Return the (x, y) coordinate for the center point of the cell that contains the specified text.  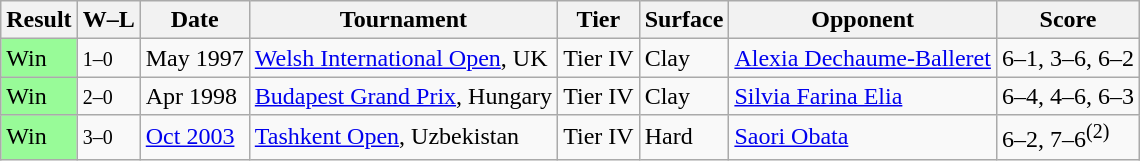
1–0 (108, 58)
Score (1068, 20)
Apr 1998 (194, 96)
2–0 (108, 96)
3–0 (108, 138)
Tournament (403, 20)
May 1997 (194, 58)
Welsh International Open, UK (403, 58)
6–4, 4–6, 6–3 (1068, 96)
Tier (599, 20)
Result (39, 20)
Opponent (863, 20)
6–1, 3–6, 6–2 (1068, 58)
Hard (684, 138)
Alexia Dechaume-Balleret (863, 58)
Surface (684, 20)
Date (194, 20)
W–L (108, 20)
Oct 2003 (194, 138)
Saori Obata (863, 138)
Tashkent Open, Uzbekistan (403, 138)
6–2, 7–6(2) (1068, 138)
Silvia Farina Elia (863, 96)
Budapest Grand Prix, Hungary (403, 96)
